Scan for the cell matching the given text and deliver its (X, Y) coordinate at center. 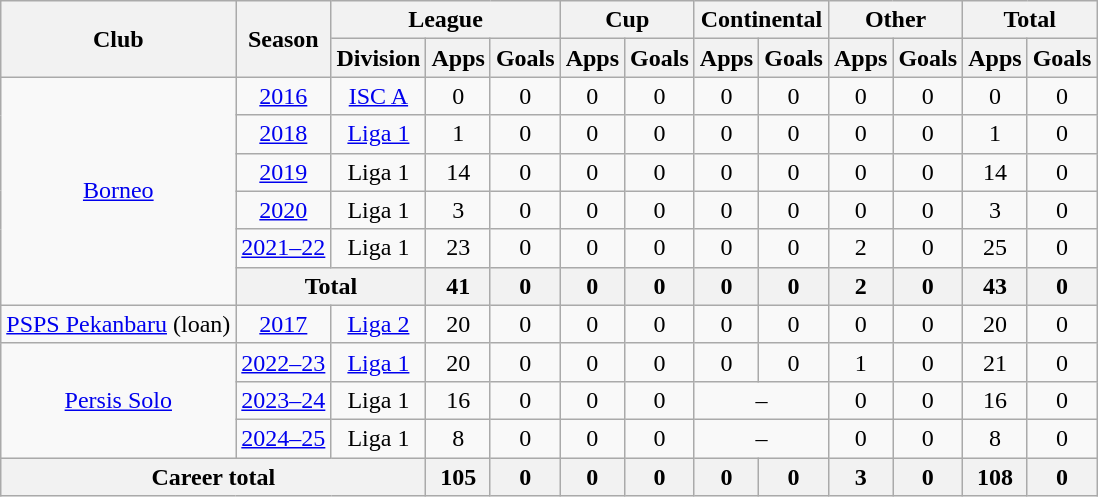
25 (995, 248)
21 (995, 362)
23 (458, 248)
Career total (214, 477)
ISC A (378, 96)
Club (118, 39)
Other (895, 20)
2019 (284, 172)
Persis Solo (118, 400)
Division (378, 58)
Cup (627, 20)
2021–22 (284, 248)
2018 (284, 134)
PSPS Pekanbaru (loan) (118, 324)
Borneo (118, 191)
Season (284, 39)
108 (995, 477)
League (446, 20)
2022–23 (284, 362)
2023–24 (284, 400)
2017 (284, 324)
105 (458, 477)
2020 (284, 210)
Liga 2 (378, 324)
Continental (761, 20)
2024–25 (284, 438)
43 (995, 286)
41 (458, 286)
2016 (284, 96)
